Locate the cell with the specified text and output its [X, Y] center coordinate. 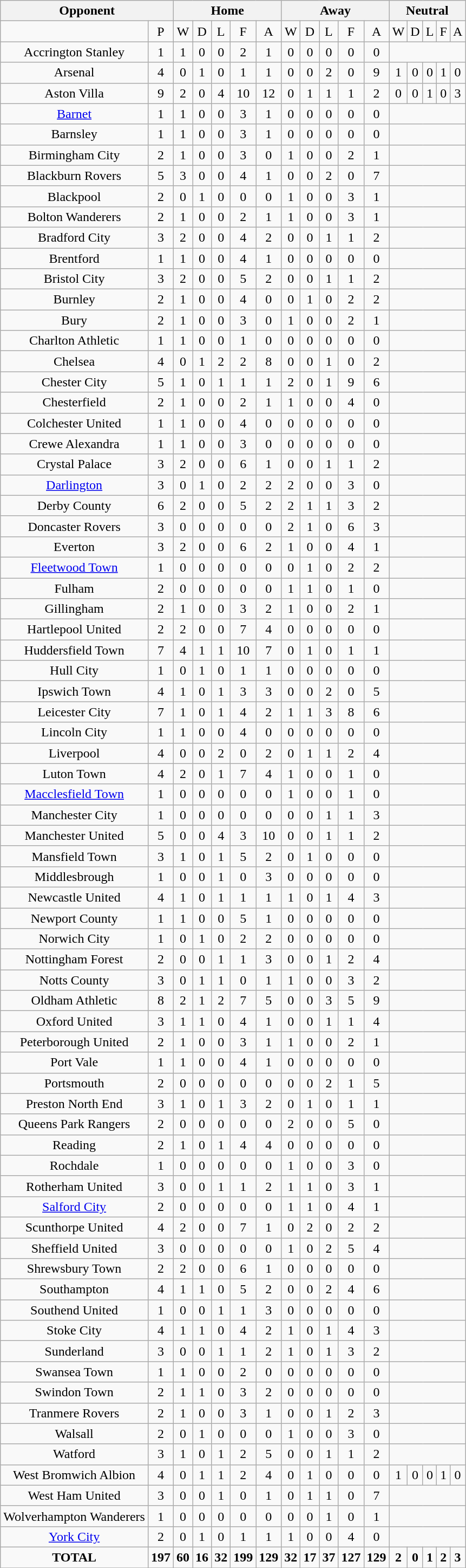
Neutral [428, 11]
Rotherham United [75, 1186]
Barnsley [75, 134]
TOTAL [75, 1557]
Doncaster Rovers [75, 526]
Rochdale [75, 1165]
Away [336, 11]
Bradford City [75, 237]
Crewe Alexandra [75, 444]
Leicester City [75, 712]
Chester City [75, 382]
199 [244, 1557]
West Bromwich Albion [75, 1475]
Scunthorpe United [75, 1227]
Luton Town [75, 774]
Colchester United [75, 423]
Chelsea [75, 361]
Huddersfield Town [75, 650]
Swindon Town [75, 1392]
Charlton Athletic [75, 341]
Birmingham City [75, 155]
Swansea Town [75, 1372]
Bristol City [75, 279]
Ipswich Town [75, 691]
Salford City [75, 1207]
Portsmouth [75, 1083]
Middlesbrough [75, 877]
Aston Villa [75, 93]
Bolton Wanderers [75, 217]
Blackpool [75, 196]
Southend United [75, 1310]
Liverpool [75, 753]
Gillingham [75, 609]
197 [160, 1557]
Crystal Palace [75, 464]
Oldham Athletic [75, 1001]
Hull City [75, 671]
Newcastle United [75, 897]
60 [183, 1557]
Macclesfield Town [75, 794]
Stoke City [75, 1331]
Arsenal [75, 73]
12 [268, 93]
Accrington Stanley [75, 52]
Preston North End [75, 1104]
37 [329, 1557]
Brentford [75, 258]
16 [202, 1557]
Manchester City [75, 815]
Oxford United [75, 1021]
Southampton [75, 1290]
Everton [75, 547]
Wolverhampton Wanderers [75, 1516]
Newport County [75, 918]
Port Vale [75, 1062]
Burnley [75, 300]
Bury [75, 320]
17 [310, 1557]
Darlington [75, 485]
Shrewsbury Town [75, 1269]
Opponent [87, 11]
Reading [75, 1145]
West Ham United [75, 1495]
Fulham [75, 588]
York City [75, 1537]
Queens Park Rangers [75, 1124]
Home [227, 11]
Barnet [75, 114]
127 [351, 1557]
Hartlepool United [75, 630]
Norwich City [75, 939]
Sheffield United [75, 1248]
Manchester United [75, 835]
Tranmere Rovers [75, 1413]
Chesterfield [75, 403]
Lincoln City [75, 733]
Watford [75, 1454]
Blackburn Rovers [75, 176]
Derby County [75, 506]
Peterborough United [75, 1042]
Notts County [75, 980]
Nottingham Forest [75, 960]
Walsall [75, 1434]
Sunderland [75, 1351]
Mansfield Town [75, 856]
Fleetwood Town [75, 567]
P [160, 31]
